For the text-containing cell, return its midpoint in [x, y] coordinate format. 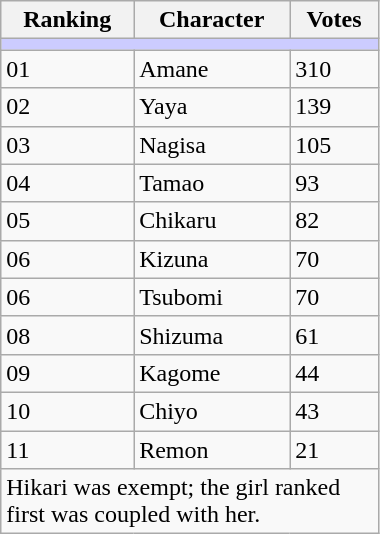
01 [68, 69]
Amane [212, 69]
139 [334, 107]
10 [68, 411]
Character [212, 20]
Kizuna [212, 259]
05 [68, 221]
44 [334, 373]
Hikari was exempt; the girl ranked first was coupled with her. [190, 502]
11 [68, 449]
Tsubomi [212, 297]
82 [334, 221]
43 [334, 411]
Nagisa [212, 145]
93 [334, 183]
Tamao [212, 183]
04 [68, 183]
21 [334, 449]
Votes [334, 20]
Ranking [68, 20]
Chikaru [212, 221]
Shizuma [212, 335]
03 [68, 145]
310 [334, 69]
Kagome [212, 373]
Chiyo [212, 411]
61 [334, 335]
08 [68, 335]
09 [68, 373]
02 [68, 107]
105 [334, 145]
Yaya [212, 107]
Remon [212, 449]
